Output the (x, y) coordinate of the center of the cell containing the given text.  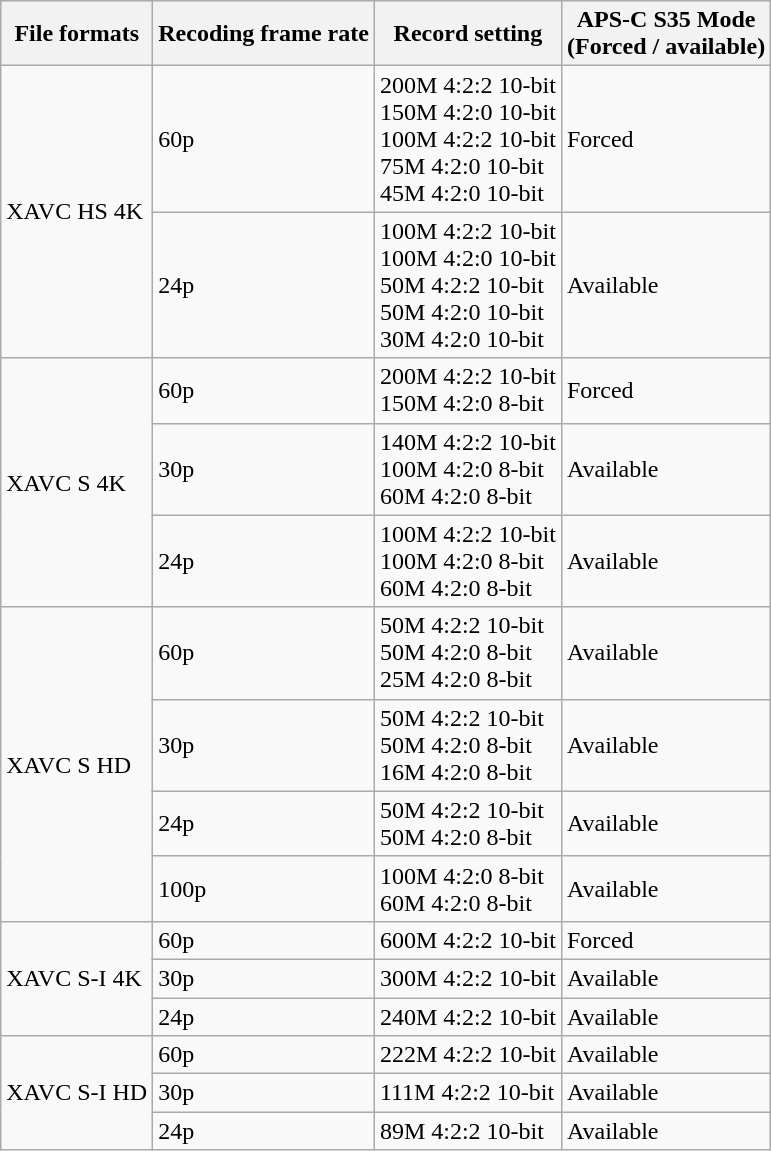
XAVC S HD (77, 764)
200M 4:2:2 10-bit150M 4:2:0 10-bit100M 4:2:2 10-bit75M 4:2:0 10-bit45M 4:2:0 10-bit (468, 139)
XAVC S 4K (77, 482)
200M 4:2:2 10-bit150M 4:2:0 8-bit (468, 390)
XAVC S-I 4K (77, 978)
140M 4:2:2 10-bit100M 4:2:0 8-bit60M 4:2:0 8-bit (468, 469)
100M 4:2:0 8-bit60M 4:2:0 8-bit (468, 888)
Recoding frame rate (264, 34)
100M 4:2:2 10-bit100M 4:2:0 8-bit60M 4:2:0 8-bit (468, 561)
XAVC HS 4K (77, 212)
File formats (77, 34)
111M 4:2:2 10-bit (468, 1093)
89M 4:2:2 10-bit (468, 1131)
APS-C S35 Mode(Forced / available) (666, 34)
100M 4:2:2 10-bit100M 4:2:0 10-bit50M 4:2:2 10-bit50M 4:2:0 10-bit30M 4:2:0 10-bit (468, 285)
222M 4:2:2 10-bit (468, 1055)
600M 4:2:2 10-bit (468, 940)
300M 4:2:2 10-bit (468, 978)
50M 4:2:2 10-bit50M 4:2:0 8-bit25M 4:2:0 8-bit (468, 653)
50M 4:2:2 10-bit50M 4:2:0 8-bit (468, 824)
100p (264, 888)
Record setting (468, 34)
XAVC S-I HD (77, 1093)
240M 4:2:2 10-bit (468, 1017)
50M 4:2:2 10-bit50M 4:2:0 8-bit16M 4:2:0 8-bit (468, 745)
